Locate the cell with the specified text and output its [X, Y] center coordinate. 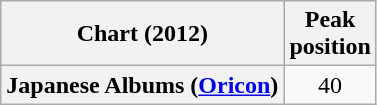
Chart (2012) [142, 34]
40 [330, 85]
Peak position [330, 34]
Japanese Albums (Oricon) [142, 85]
